Capture the cell that displays the provided text and extract its (X, Y) central coordinate. 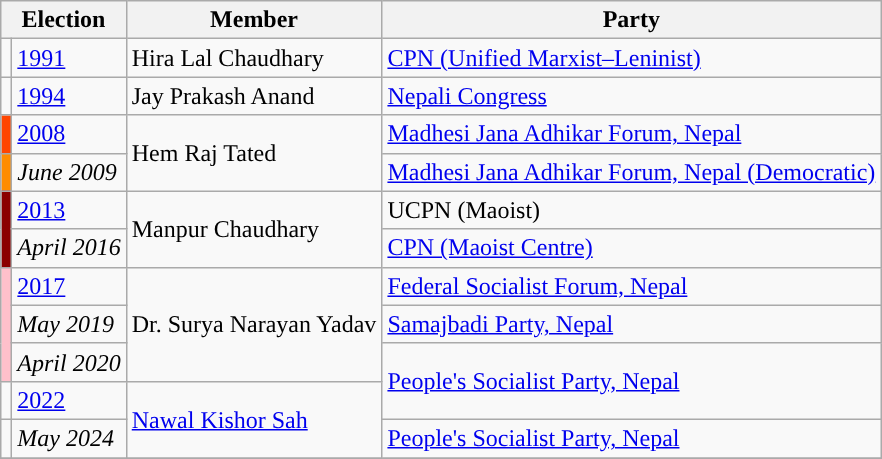
Party (632, 20)
Jay Prakash Anand (254, 96)
Election (64, 20)
Dr. Surya Narayan Yadav (254, 324)
June 2009 (69, 172)
Madhesi Jana Adhikar Forum, Nepal (632, 134)
Nawal Kishor Sah (254, 419)
Member (254, 20)
Hira Lal Chaudhary (254, 58)
CPN (Maoist Centre) (632, 248)
Nepali Congress (632, 96)
1994 (69, 96)
2022 (69, 400)
CPN (Unified Marxist–Leninist) (632, 58)
1991 (69, 58)
2017 (69, 286)
April 2016 (69, 248)
2013 (69, 210)
May 2019 (69, 324)
April 2020 (69, 362)
Federal Socialist Forum, Nepal (632, 286)
Samajbadi Party, Nepal (632, 324)
Manpur Chaudhary (254, 229)
Hem Raj Tated (254, 153)
UCPN (Maoist) (632, 210)
2008 (69, 134)
May 2024 (69, 438)
Madhesi Jana Adhikar Forum, Nepal (Democratic) (632, 172)
